Determine the (X, Y) coordinate at the center of the cell enclosing the given text.  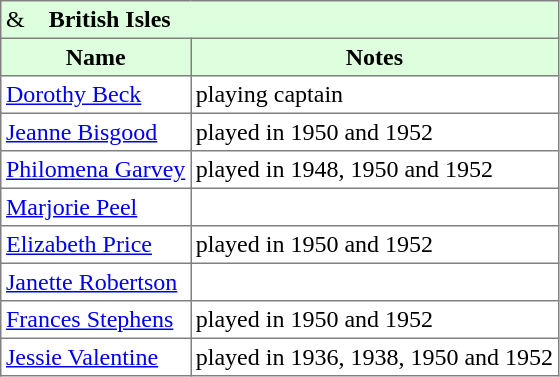
Marjorie Peel (96, 207)
Jessie Valentine (96, 357)
Name (96, 57)
& British Isles (280, 20)
Notes (375, 57)
Janette Robertson (96, 282)
Elizabeth Price (96, 245)
Frances Stephens (96, 320)
Dorothy Beck (96, 95)
played in 1936, 1938, 1950 and 1952 (375, 357)
Jeanne Bisgood (96, 132)
played in 1948, 1950 and 1952 (375, 170)
Philomena Garvey (96, 170)
playing captain (375, 95)
